Capture the cell that displays the provided text and extract its (x, y) central coordinate. 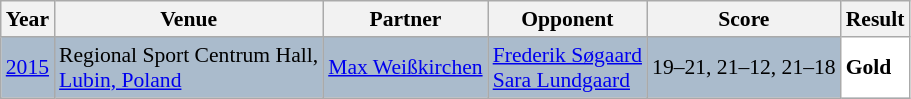
Opponent (568, 19)
Result (876, 19)
Regional Sport Centrum Hall,Lubin, Poland (188, 68)
Venue (188, 19)
Year (28, 19)
Partner (405, 19)
Gold (876, 68)
Score (744, 19)
Frederik Søgaard Sara Lundgaard (568, 68)
Max Weißkirchen (405, 68)
19–21, 21–12, 21–18 (744, 68)
2015 (28, 68)
